Locate the cell with the specified text and output its [X, Y] center coordinate. 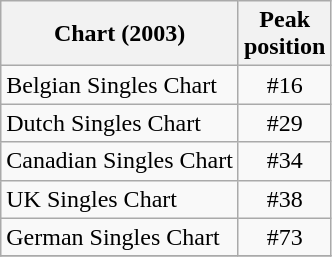
#34 [284, 161]
Canadian Singles Chart [120, 161]
Peakposition [284, 34]
#38 [284, 199]
German Singles Chart [120, 237]
UK Singles Chart [120, 199]
#73 [284, 237]
Chart (2003) [120, 34]
Dutch Singles Chart [120, 123]
#29 [284, 123]
#16 [284, 85]
Belgian Singles Chart [120, 85]
